Capture the cell that displays the provided text and extract its (x, y) central coordinate. 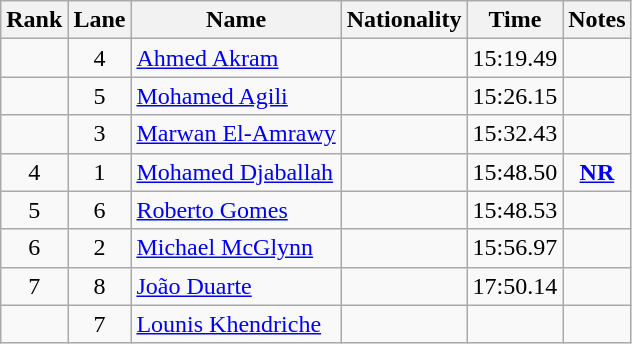
Marwan El-Amrawy (236, 134)
Lane (100, 20)
Michael McGlynn (236, 248)
Rank (34, 20)
17:50.14 (515, 286)
Notes (597, 20)
15:19.49 (515, 58)
15:26.15 (515, 96)
15:32.43 (515, 134)
João Duarte (236, 286)
NR (597, 172)
Name (236, 20)
8 (100, 286)
15:48.53 (515, 210)
2 (100, 248)
Roberto Gomes (236, 210)
Mohamed Agili (236, 96)
15:56.97 (515, 248)
1 (100, 172)
Nationality (404, 20)
Ahmed Akram (236, 58)
15:48.50 (515, 172)
Lounis Khendriche (236, 324)
Time (515, 20)
3 (100, 134)
Mohamed Djaballah (236, 172)
